Return [x, y] of the center of cell containing provided text 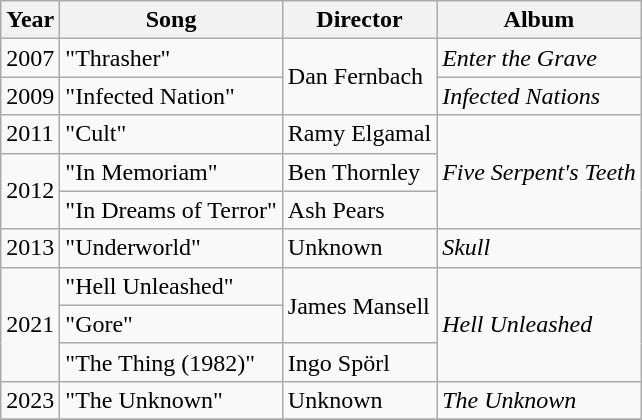
2021 [30, 324]
"Cult" [171, 134]
Five Serpent's Teeth [540, 172]
The Unknown [540, 400]
Ingo Spörl [359, 362]
Album [540, 20]
2013 [30, 248]
Hell Unleashed [540, 324]
James Mansell [359, 305]
Director [359, 20]
"The Thing (1982)" [171, 362]
Dan Fernbach [359, 77]
Year [30, 20]
Enter the Grave [540, 58]
2023 [30, 400]
Ben Thornley [359, 172]
2007 [30, 58]
"The Unknown" [171, 400]
Ash Pears [359, 210]
"Thrasher" [171, 58]
"In Dreams of Terror" [171, 210]
Skull [540, 248]
"Infected Nation" [171, 96]
Infected Nations [540, 96]
2011 [30, 134]
"Underworld" [171, 248]
Ramy Elgamal [359, 134]
2012 [30, 191]
"Hell Unleashed" [171, 286]
2009 [30, 96]
"In Memoriam" [171, 172]
"Gore" [171, 324]
Song [171, 20]
